Pinpoint the cell where the given text exists, returning its [X, Y] midpoint coordinate. 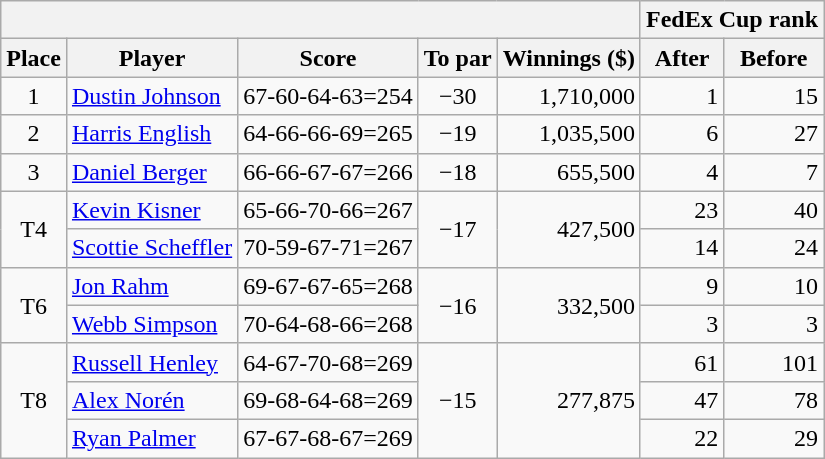
Russell Henley [152, 362]
−15 [458, 400]
40 [774, 210]
2 [34, 134]
64-66-66-69=265 [328, 134]
70-59-67-71=267 [328, 248]
−17 [458, 229]
Place [34, 58]
−30 [458, 96]
Scottie Scheffler [152, 248]
Alex Norén [152, 400]
Score [328, 58]
655,500 [568, 172]
27 [774, 134]
T6 [34, 305]
15 [774, 96]
Before [774, 58]
1,035,500 [568, 134]
23 [682, 210]
22 [682, 438]
61 [682, 362]
70-64-68-66=268 [328, 324]
29 [774, 438]
78 [774, 400]
65-66-70-66=267 [328, 210]
Jon Rahm [152, 286]
Webb Simpson [152, 324]
277,875 [568, 400]
−19 [458, 134]
332,500 [568, 305]
67-67-68-67=269 [328, 438]
9 [682, 286]
Ryan Palmer [152, 438]
6 [682, 134]
After [682, 58]
427,500 [568, 229]
24 [774, 248]
69-68-64-68=269 [328, 400]
Dustin Johnson [152, 96]
67-60-64-63=254 [328, 96]
47 [682, 400]
Kevin Kisner [152, 210]
7 [774, 172]
−16 [458, 305]
FedEx Cup rank [732, 20]
4 [682, 172]
−18 [458, 172]
Player [152, 58]
T4 [34, 229]
1,710,000 [568, 96]
T8 [34, 400]
To par [458, 58]
66-66-67-67=266 [328, 172]
Winnings ($) [568, 58]
69-67-67-65=268 [328, 286]
10 [774, 286]
14 [682, 248]
Harris English [152, 134]
64-67-70-68=269 [328, 362]
Daniel Berger [152, 172]
101 [774, 362]
